Output the (x, y) coordinate of the center of the cell containing the given text.  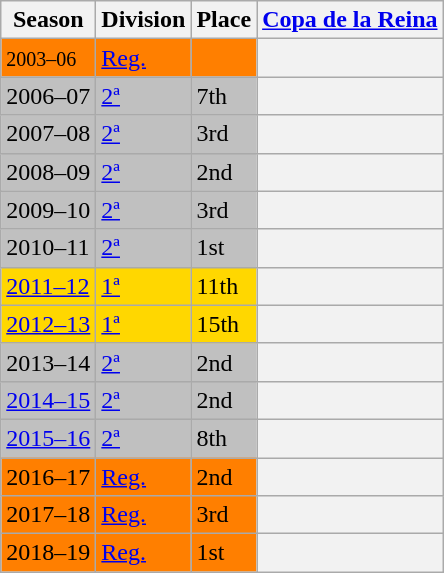
2010–11 (48, 248)
Copa de la Reina (350, 20)
Place (224, 20)
Season (48, 20)
2006–07 (48, 96)
2007–08 (48, 134)
2015–16 (48, 438)
2016–17 (48, 477)
Division (144, 20)
2012–13 (48, 324)
2003–06 (48, 58)
2008–09 (48, 172)
2009–10 (48, 210)
2018–19 (48, 553)
11th (224, 286)
15th (224, 324)
7th (224, 96)
2011–12 (48, 286)
2017–18 (48, 515)
2014–15 (48, 400)
8th (224, 438)
2013–14 (48, 362)
